Locate the cell with the specified text and output its (X, Y) center coordinate. 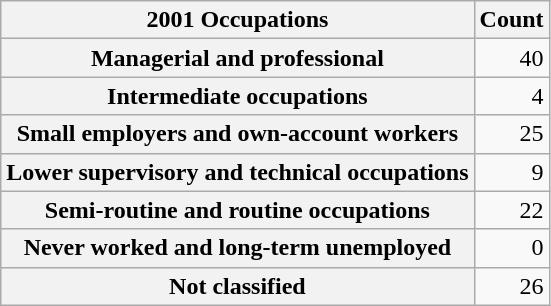
Not classified (238, 286)
Count (512, 20)
Small employers and own-account workers (238, 134)
Never worked and long-term unemployed (238, 248)
Semi-routine and routine occupations (238, 210)
25 (512, 134)
4 (512, 96)
Managerial and professional (238, 58)
Lower supervisory and technical occupations (238, 172)
26 (512, 286)
40 (512, 58)
22 (512, 210)
2001 Occupations (238, 20)
Intermediate occupations (238, 96)
9 (512, 172)
0 (512, 248)
